Return the [x, y] coordinate for the center point of the cell that contains the specified text.  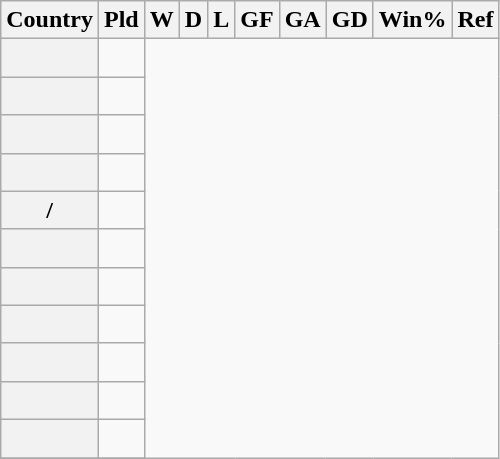
GF [257, 20]
Ref [476, 20]
L [222, 20]
Win% [412, 20]
D [193, 20]
GA [302, 20]
W [162, 20]
/ [50, 210]
Country [50, 20]
Pld [121, 20]
GD [350, 20]
